Capture the cell that displays the provided text and extract its (x, y) central coordinate. 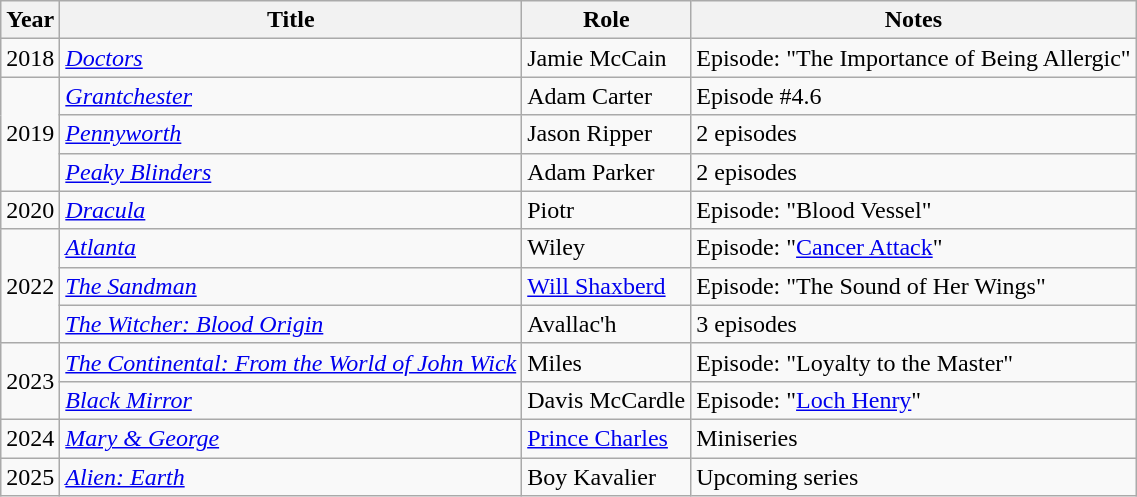
Notes (914, 20)
Mary & George (291, 438)
Title (291, 20)
Jamie McCain (606, 58)
2023 (30, 381)
Avallac'h (606, 324)
Episode: "The Importance of Being Allergic" (914, 58)
The Continental: From the World of John Wick (291, 362)
Boy Kavalier (606, 477)
2025 (30, 477)
Adam Parker (606, 172)
Davis McCardle (606, 400)
Miniseries (914, 438)
2022 (30, 286)
Alien: Earth (291, 477)
Prince Charles (606, 438)
Wiley (606, 248)
Pennyworth (291, 134)
Adam Carter (606, 96)
The Sandman (291, 286)
Grantchester (291, 96)
Episode: "Blood Vessel" (914, 210)
Episode: "Loyalty to the Master" (914, 362)
Jason Ripper (606, 134)
Upcoming series (914, 477)
2024 (30, 438)
The Witcher: Blood Origin (291, 324)
3 episodes (914, 324)
Episode: "The Sound of Her Wings" (914, 286)
Atlanta (291, 248)
Will Shaxberd (606, 286)
2018 (30, 58)
Dracula (291, 210)
Piotr (606, 210)
Miles (606, 362)
Doctors (291, 58)
2019 (30, 134)
Episode #4.6 (914, 96)
Episode: "Cancer Attack" (914, 248)
Role (606, 20)
2020 (30, 210)
Black Mirror (291, 400)
Year (30, 20)
Episode: "Loch Henry" (914, 400)
Peaky Blinders (291, 172)
